Identify which cell holds the provided text, then report its (x, y) central coordinate. 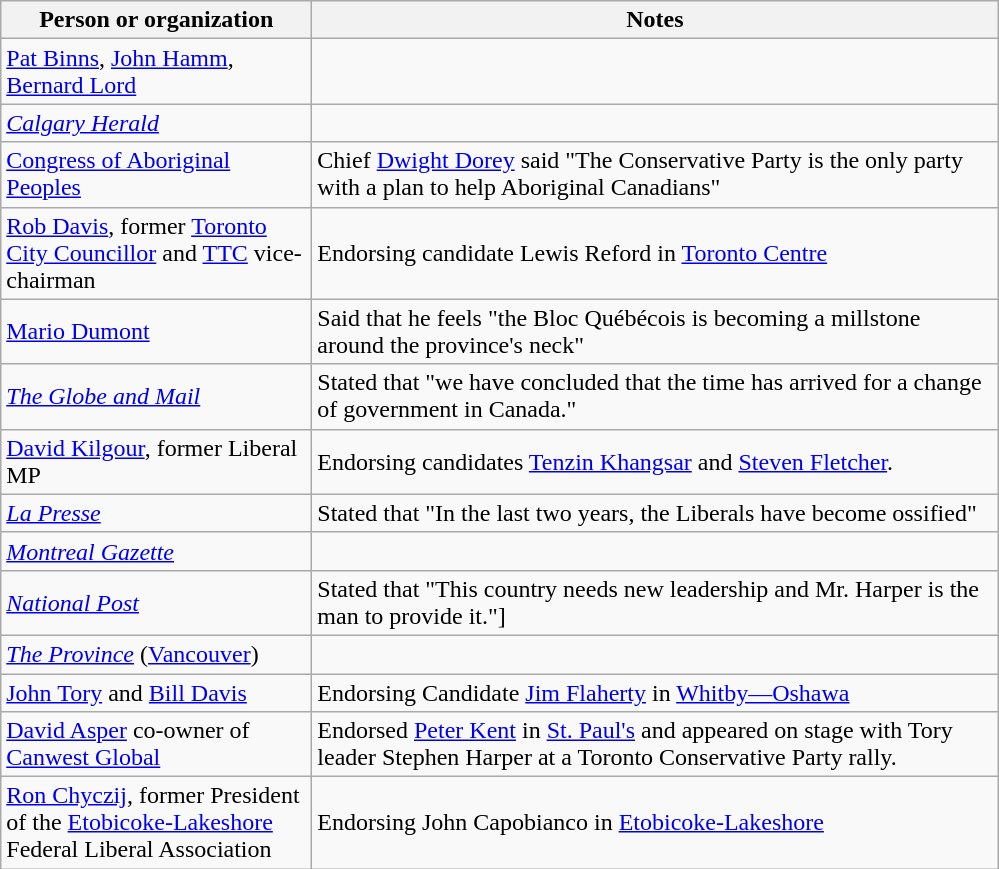
Stated that "In the last two years, the Liberals have become ossified" (655, 513)
La Presse (156, 513)
National Post (156, 602)
Endorsing candidates Tenzin Khangsar and Steven Fletcher. (655, 462)
Stated that "we have concluded that the time has arrived for a change of government in Canada." (655, 396)
Ron Chyczij, former President of the Etobicoke-Lakeshore Federal Liberal Association (156, 823)
Person or organization (156, 20)
The Globe and Mail (156, 396)
Endorsing Candidate Jim Flaherty in Whitby—Oshawa (655, 693)
Endorsing John Capobianco in Etobicoke-Lakeshore (655, 823)
Calgary Herald (156, 123)
Congress of Aboriginal Peoples (156, 174)
Said that he feels "the Bloc Québécois is becoming a millstone around the province's neck" (655, 332)
Mario Dumont (156, 332)
David Asper co-owner of Canwest Global (156, 744)
Pat Binns, John Hamm, Bernard Lord (156, 72)
Notes (655, 20)
Montreal Gazette (156, 551)
Rob Davis, former Toronto City Councillor and TTC vice-chairman (156, 253)
The Province (Vancouver) (156, 654)
Endorsed Peter Kent in St. Paul's and appeared on stage with Tory leader Stephen Harper at a Toronto Conservative Party rally. (655, 744)
Stated that "This country needs new leadership and Mr. Harper is the man to provide it."] (655, 602)
Chief Dwight Dorey said "The Conservative Party is the only party with a plan to help Aboriginal Canadians" (655, 174)
John Tory and Bill Davis (156, 693)
David Kilgour, former Liberal MP (156, 462)
Endorsing candidate Lewis Reford in Toronto Centre (655, 253)
